Find where the given text appears and provide that cell's center as (x, y) coordinate. 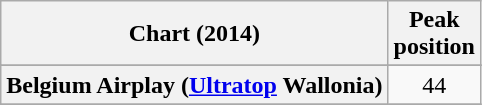
Peakposition (434, 34)
Chart (2014) (194, 34)
Belgium Airplay (Ultratop Wallonia) (194, 85)
44 (434, 85)
